Pinpoint the cell where the given text exists, returning its [x, y] midpoint coordinate. 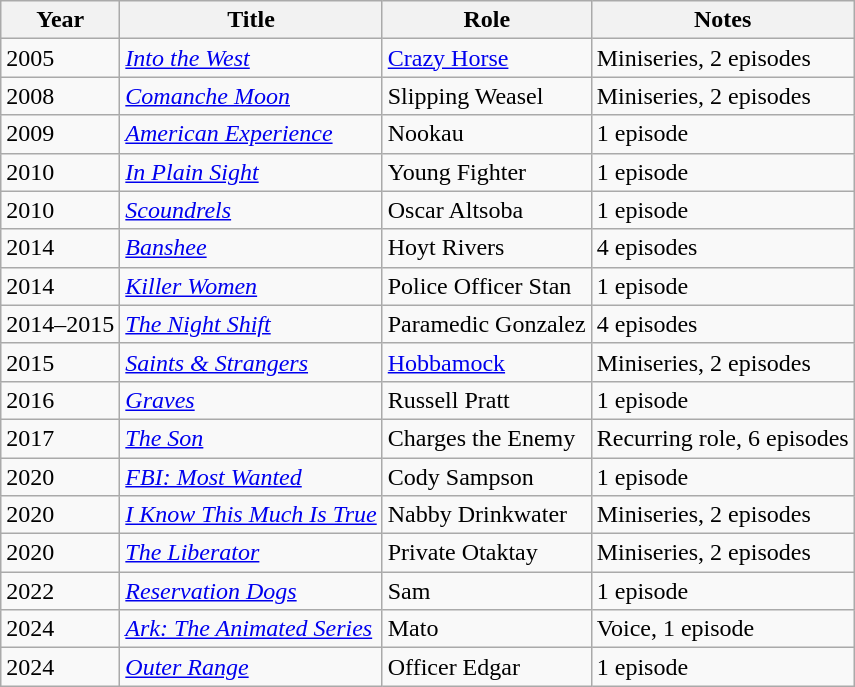
Title [251, 20]
2015 [60, 362]
Role [486, 20]
2016 [60, 400]
Cody Sampson [486, 477]
Oscar Altsoba [486, 210]
Paramedic Gonzalez [486, 324]
Voice, 1 episode [722, 629]
Year [60, 20]
Saints & Strangers [251, 362]
2009 [60, 134]
2022 [60, 591]
Comanche Moon [251, 96]
The Son [251, 438]
Reservation Dogs [251, 591]
2008 [60, 96]
The Night Shift [251, 324]
Recurring role, 6 episodes [722, 438]
Russell Pratt [486, 400]
In Plain Sight [251, 172]
Young Fighter [486, 172]
Sam [486, 591]
2017 [60, 438]
Graves [251, 400]
Scoundrels [251, 210]
Charges the Enemy [486, 438]
Nookau [486, 134]
Banshee [251, 248]
Outer Range [251, 667]
Mato [486, 629]
Officer Edgar [486, 667]
Slipping Weasel [486, 96]
Private Otaktay [486, 553]
I Know This Much Is True [251, 515]
Police Officer Stan [486, 286]
Crazy Horse [486, 58]
2014–2015 [60, 324]
American Experience [251, 134]
2005 [60, 58]
Notes [722, 20]
Nabby Drinkwater [486, 515]
Hobbamock [486, 362]
FBI: Most Wanted [251, 477]
Into the West [251, 58]
The Liberator [251, 553]
Ark: The Animated Series [251, 629]
Hoyt Rivers [486, 248]
Killer Women [251, 286]
